Return (x, y) of the center of cell containing provided text 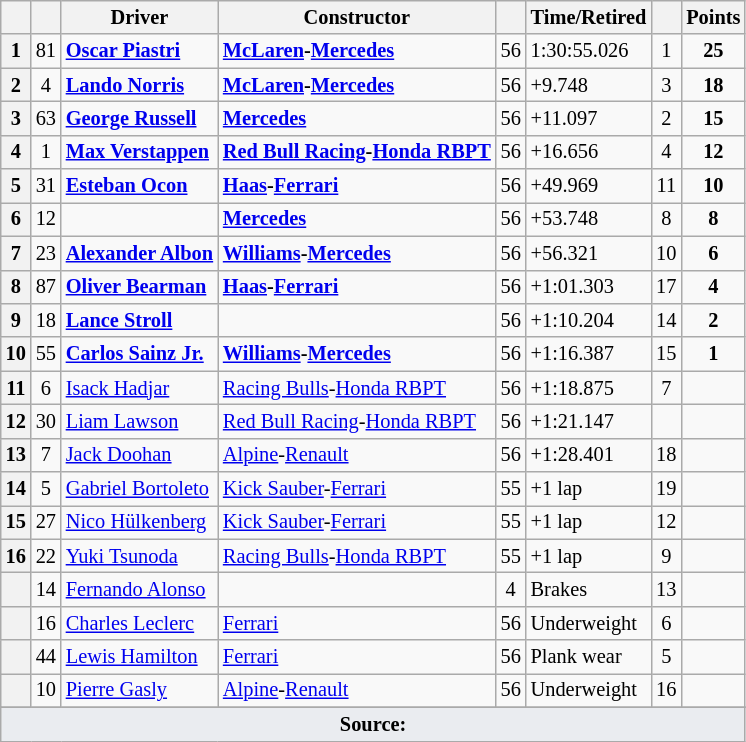
19 (666, 489)
Fernando Alonso (140, 589)
Constructor (357, 17)
87 (46, 287)
George Russell (140, 118)
Carlos Sainz Jr. (140, 354)
Lewis Hamilton (140, 657)
30 (46, 421)
Source: (374, 724)
+1:01.303 (589, 287)
Plank wear (589, 657)
+9.748 (589, 85)
31 (46, 186)
+1:21.147 (589, 421)
17 (666, 287)
Esteban Ocon (140, 186)
Alexander Albon (140, 253)
23 (46, 253)
Isack Hadjar (140, 388)
Time/Retired (589, 17)
Lance Stroll (140, 320)
+1:10.204 (589, 320)
Gabriel Bortoleto (140, 489)
27 (46, 522)
63 (46, 118)
+1:16.387 (589, 354)
Yuki Tsunoda (140, 556)
Oliver Bearman (140, 287)
Lando Norris (140, 85)
22 (46, 556)
25 (713, 51)
81 (46, 51)
+11.097 (589, 118)
Liam Lawson (140, 421)
Charles Leclerc (140, 623)
+1:28.401 (589, 455)
Brakes (589, 589)
Nico Hülkenberg (140, 522)
+49.969 (589, 186)
+1:18.875 (589, 388)
Oscar Piastri (140, 51)
+53.748 (589, 219)
Points (713, 17)
Pierre Gasly (140, 690)
+16.656 (589, 152)
1:30:55.026 (589, 51)
Max Verstappen (140, 152)
+56.321 (589, 253)
Jack Doohan (140, 455)
Driver (140, 17)
44 (46, 657)
